Provide the [x, y] coordinate of the cell's center where the given text is located.  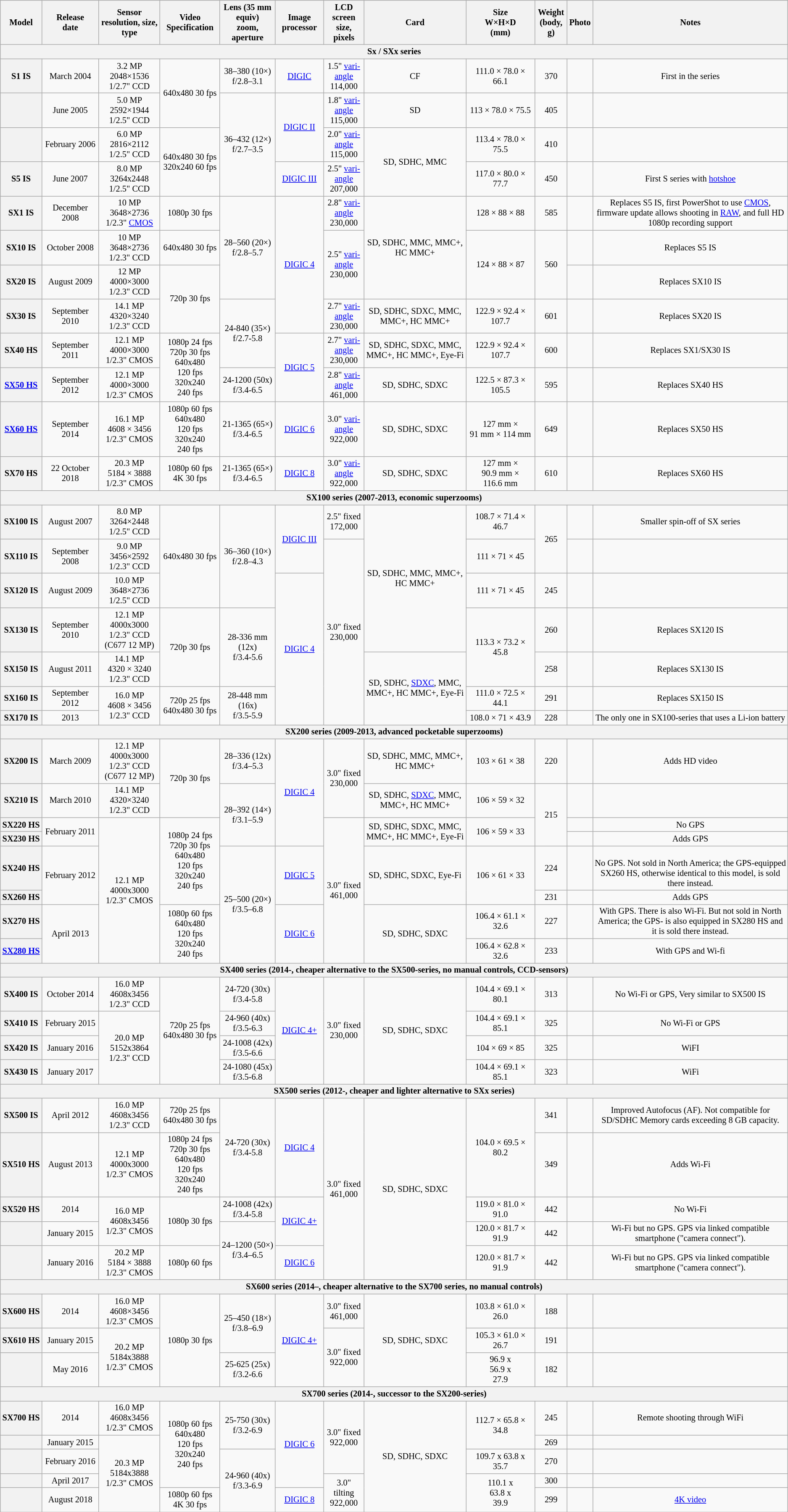
SX400 series (2014-, cheaper alternative to the SX500-series, no manual controls, CCD-sensors) [394, 970]
106.4 × 61.1 × 32.6 [501, 921]
103.8 × 61.0 × 26.0 [501, 1311]
405 [551, 110]
8.0 MP3264×24481/2.5" CCD [129, 522]
February 2012 [70, 875]
258 [551, 669]
38–380 (10×)f/2.8–3.1 [248, 76]
1.5" vari-angle114,000 [344, 76]
SX40 HS [21, 350]
5.0 MP2592×19441/2.5" CCD [129, 110]
October 2014 [70, 994]
113.4 × 78.0 × 75.5 [501, 145]
10 MP 3648×2736 1/2.3" CMOS [129, 213]
SX610 HS [21, 1340]
SX130 IS [21, 630]
349 [551, 1165]
28–560 (20×)f/2.8–5.7 [248, 247]
August 2013 [70, 1165]
SX120 IS [21, 590]
106 × 59 × 32 [501, 800]
SX60 HS [21, 429]
25-625 (25x)f/3.2-6.6 [248, 1370]
August 2018 [70, 1500]
SX400 IS [21, 994]
March 2010 [70, 800]
September 2008 [70, 556]
December 2008 [70, 213]
September 2014 [70, 429]
640x480 30 fps320x240 60 fps [190, 161]
20.2 MP5184 × 38881/2.3" CMOS [129, 1262]
Replaces SX10 IS [690, 282]
265 [551, 539]
SX270 HS [21, 921]
108.0 × 71 × 43.9 [501, 718]
117.0 × 80.0 × 77.7 [501, 179]
March 2004 [70, 76]
SD, SDHC, MMC [415, 161]
First in the series [690, 76]
370 [551, 76]
SX420 IS [21, 1048]
313 [551, 994]
April 2012 [70, 1115]
233 [551, 951]
Adds Wi-Fi [690, 1165]
February 2015 [70, 1023]
25-750 (30x) f/3.2-6.9 [248, 1425]
SX70 HS [21, 473]
341 [551, 1115]
28–392 (14×)f/3.1–5.9 [248, 814]
Replaces SX150 IS [690, 698]
20.3 MP5184x38881/2.3" CMOS [129, 1474]
28-336 mm (12x)f/3.4-5.6 [248, 647]
SX260 HS [21, 897]
113 × 78.0 × 75.5 [501, 110]
SX110 IS [21, 556]
WiFi [690, 1072]
410 [551, 145]
Replaces S5 IS [690, 247]
No Wi-Fi or GPS [690, 1023]
Replaces SX50 HS [690, 429]
610 [551, 473]
103 × 61 × 38 [501, 761]
SX30 IS [21, 316]
4K video [690, 1500]
228 [551, 718]
20.2 MP5184x38881/2.3" CMOS [129, 1357]
SX500 series (2012-, cheaper and lighter alternative to SXx series) [394, 1091]
20.0 MP5152x38641/2.3" CCD [129, 1048]
SX500 IS [21, 1115]
323 [551, 1072]
SX520 HS [21, 1209]
6.0 MP2816×21121/2.5" CCD [129, 145]
122.5 × 87.3 × 105.5 [501, 385]
Video Specification [190, 22]
24-1008 (42x) f/3.5-6.6 [248, 1048]
224 [551, 868]
SX150 IS [21, 669]
231 [551, 897]
June 2007 [70, 179]
Remote shooting through WiFi [690, 1418]
109.7 x 63.8 x 35.7 [501, 1462]
Smaller spin-off of SX series [690, 522]
SX210 IS [21, 800]
Replaces SX40 HS [690, 385]
3.2 MP2048×15361/2.7" CCD [129, 76]
SX410 IS [21, 1023]
WiFI [690, 1048]
No GPS. Not sold in North America; the GPS-equipped SX260 HS, otherwise identical to this model, is sold there instead. [690, 868]
10.0 MP3648×27361/2.5" CCD [129, 590]
SX100 IS [21, 522]
March 2009 [70, 761]
Improved Autofocus (AF). Not compatible for SD/SDHC Memory cards exceeding 8 GB capacity. [690, 1115]
SX50 HS [21, 385]
August 2007 [70, 522]
SX200 IS [21, 761]
February 2006 [70, 145]
Replaces SX130 IS [690, 669]
111.0 × 78.0 × 66.1 [501, 76]
113.3 × 73.2 × 45.8 [501, 647]
With GPS and Wi-fi [690, 951]
22 October 2018 [70, 473]
96.9 x56.9 x27.9 [501, 1370]
Replaces SX1/SX30 IS [690, 350]
24-960 (40x)f/3.3-6.9 [248, 1480]
36–432 (12×)f/2.7–3.5 [248, 145]
1080p 60 fps [190, 1262]
SX10 IS [21, 247]
649 [551, 429]
269 [551, 1442]
September 2011 [70, 350]
SX280 HS [21, 951]
SX600 series (2014–, cheaper alternative to the SX700 series, no manual controls) [394, 1287]
111.0 × 72.5 × 44.1 [501, 698]
October 2008 [70, 247]
9.0 MP3456×25921/2.3" CCD [129, 556]
First S series with hotshoe [690, 179]
28–336 (12x)f/3.4–5.3 [248, 761]
24-1080 (45x) f/3.5-6.8 [248, 1072]
February 2011 [70, 832]
108.7 × 71.4 × 46.7 [501, 522]
291 [551, 698]
SX240 HS [21, 868]
SX100 series (2007-2013, economic superzooms) [394, 498]
Weight(body, g) [551, 22]
104.4 × 69.1 × 80.1 [501, 994]
Image processor [299, 22]
25–450 (18×) f/3.8–6.9 [248, 1323]
SX700 HS [21, 1418]
14.1 MP4320 × 32401/2.3" CCD [129, 669]
2013 [70, 718]
SX430 IS [21, 1072]
May 2016 [70, 1370]
2.0" vari-angle115,000 [344, 145]
12.1 MP4000x30001/2.3" CCD(C677 12 MP) [129, 630]
601 [551, 316]
No Wi-Fi or GPS, Very similar to SX500 IS [690, 994]
The only one in SX100-series that uses a Li-ion battery [690, 718]
2.5" vari-angle207,000 [344, 179]
SX160 IS [21, 698]
April 2017 [70, 1480]
127 mm × 91 mm × 114 mm [501, 429]
227 [551, 921]
Releasedate [70, 22]
CF [415, 76]
Sx / SXx series [394, 52]
12.1 MP4000x3000 1/2.3" CCD(C677 12 MP) [129, 761]
128 × 88 × 88 [501, 213]
August 2011 [70, 669]
Replaces SX120 IS [690, 630]
110.1 x63.8 x39.9 [501, 1492]
2.8" vari-angle461,000 [344, 385]
2.8" vari-angle230,000 [344, 213]
1.8" vari-angle115,000 [344, 110]
220 [551, 761]
DIGIC II [299, 127]
560 [551, 265]
24-960 (40x) f/3.5-6.3 [248, 1023]
S1 IS [21, 76]
36–360 (10×)f/2.8–4.3 [248, 556]
106 × 61 × 33 [501, 875]
260 [551, 630]
SX220 HS [21, 825]
12 MP4000×30001/2.3" CCD [129, 282]
Sensorresolution, size, type [129, 22]
600 [551, 350]
2.5" fixed172,000 [344, 522]
16.1 MP4608 × 34561/2.3" CMOS [129, 429]
16.0 MP4608 × 34561/2.3" CCD [129, 705]
LCD screensize, pixels [344, 22]
Model [21, 22]
124 × 88 × 87 [501, 265]
106.4 × 62.8 × 32.6 [501, 951]
25–500 (20×)f/3.5–6.8 [248, 904]
No Wi-Fi [690, 1209]
Card [415, 22]
SX1 IS [21, 213]
191 [551, 1340]
299 [551, 1500]
112.7 × 65.8 × 34.8 [501, 1425]
Replaces S5 IS, first PowerShot to use CMOS, firmware update allows shooting in RAW, and full HD 1080p recording support [690, 213]
127 mm × 90.9 mm × 116.6 mm [501, 473]
January 2017 [70, 1072]
With GPS. There is also Wi-Fi. But not sold in North America; the GPS- is also equipped in SX280 HS and it is sold there instead. [690, 921]
SX230 HS [21, 839]
SizeW×H×D(mm) [501, 22]
SX600 HS [21, 1311]
SD [415, 110]
10 MP 3648×27361/2.3" CCD [129, 247]
Notes [690, 22]
24-1008 (42x) f/3.4-5.8 [248, 1209]
SD, SDHC, SDXC, Eye-Fi [415, 875]
104.0 × 69.5 × 80.2 [501, 1148]
105.3 × 61.0 × 26.7 [501, 1340]
February 2016 [70, 1462]
119.0 × 81.0 × 91.0 [501, 1209]
SX200 series (2009-2013, advanced pocketable superzooms) [394, 732]
24-840 (35×)f/2.7-5.8 [248, 333]
24–1200 (50×) f/3.4–6.5 [248, 1250]
20.3 MP5184 × 38881/2.3" CMOS [129, 473]
16.0 MP4608×34561/2.3" CMOS [129, 1311]
S5 IS [21, 179]
450 [551, 179]
24-1200 (50x)f/3.4-6.5 [248, 385]
595 [551, 385]
Replaces SX20 IS [690, 316]
585 [551, 213]
SX170 IS [21, 718]
270 [551, 1462]
182 [551, 1370]
Replaces SX60 HS [690, 473]
300 [551, 1480]
DIGIC [299, 76]
April 2013 [70, 933]
2.5" vari-angle230,000 [344, 265]
215 [551, 814]
104 × 69 × 85 [501, 1048]
June 2005 [70, 110]
SX700 series (2014-, successor to the SX200-series) [394, 1394]
3.0" tilting922,000 [344, 1492]
Photo [580, 22]
188 [551, 1311]
106 × 59 × 33 [501, 832]
No GPS [690, 825]
Lens (35 mm equiv)zoom, aperture [248, 22]
SX510 HS [21, 1165]
Adds HD video [690, 761]
28-448 mm (16x)f/3.5-5.9 [248, 705]
SX20 IS [21, 282]
8.0 MP3264x24481/2.5" CCD [129, 179]
